Search for the cell housing the specified text and yield its [x, y] center coordinate. 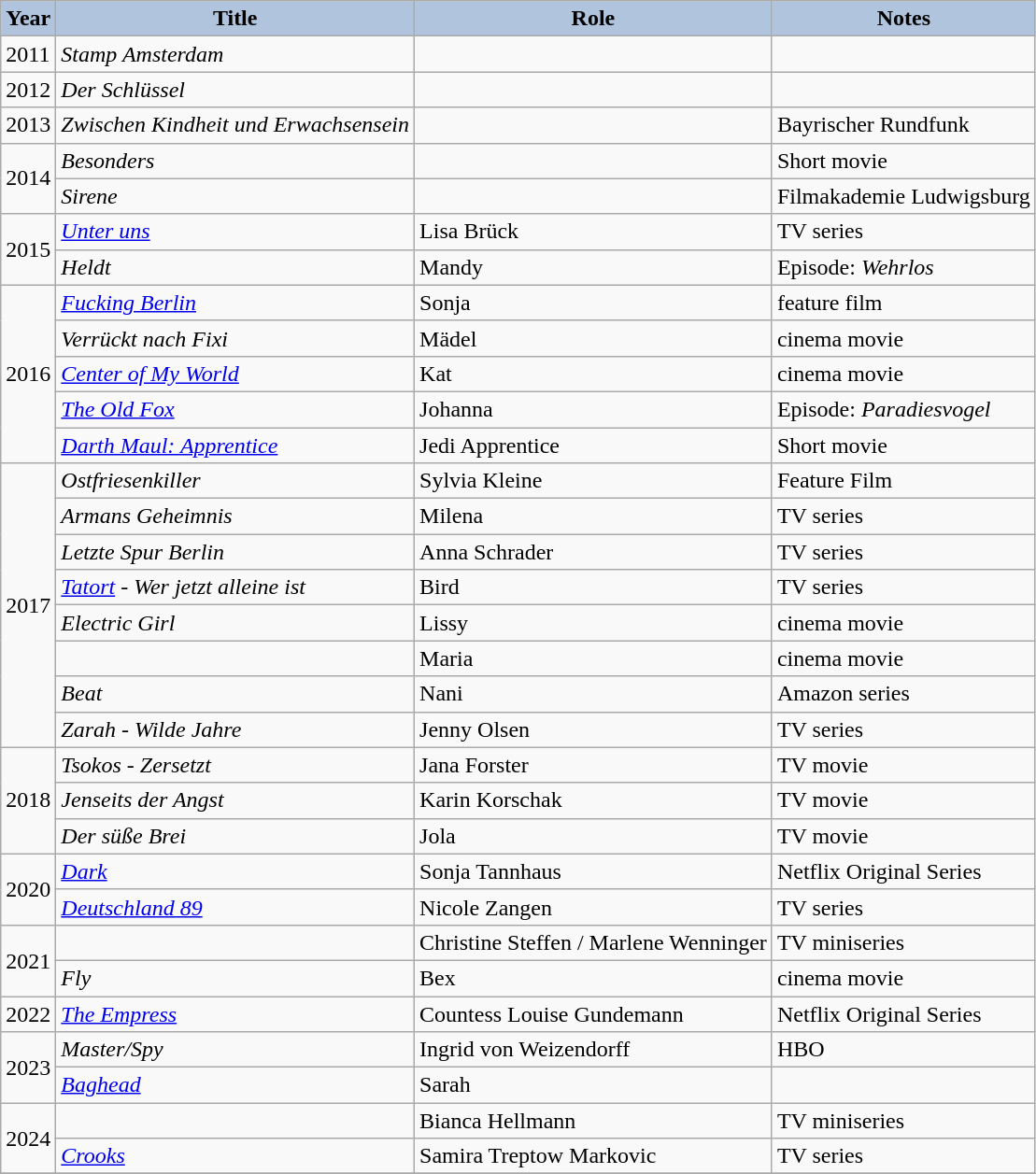
The Empress [235, 1013]
Amazon series [903, 694]
Sarah [594, 1085]
Year [28, 19]
2022 [28, 1013]
Electric Girl [235, 623]
Beat [235, 694]
Bianca Hellmann [594, 1121]
2015 [28, 249]
Bird [594, 587]
Zwischen Kindheit und Erwachsensein [235, 125]
Dark [235, 871]
Der süße Brei [235, 836]
Nicole Zangen [594, 907]
Baghead [235, 1085]
Countess Louise Gundemann [594, 1013]
Ostfriesenkiller [235, 481]
Jenseits der Angst [235, 800]
2014 [28, 178]
Fly [235, 978]
Feature Film [903, 481]
Lisa Brück [594, 232]
Nani [594, 694]
Stamp Amsterdam [235, 54]
2024 [28, 1139]
Anna Schrader [594, 552]
feature film [903, 303]
Heldt [235, 267]
Mädel [594, 338]
Lissy [594, 623]
Kat [594, 374]
Der Schlüssel [235, 90]
Milena [594, 516]
Center of My World [235, 374]
Jedi Apprentice [594, 446]
Samira Treptow Markovic [594, 1156]
2016 [28, 374]
The Old Fox [235, 409]
Sonja [594, 303]
2021 [28, 960]
Episode: Paradiesvogel [903, 409]
Verrückt nach Fixi [235, 338]
2012 [28, 90]
Armans Geheimnis [235, 516]
HBO [903, 1050]
Letzte Spur Berlin [235, 552]
Episode: Wehrlos [903, 267]
2023 [28, 1068]
Mandy [594, 267]
Sylvia Kleine [594, 481]
Ingrid von Weizendorff [594, 1050]
2018 [28, 800]
Sonja Tannhaus [594, 871]
Unter uns [235, 232]
Sirene [235, 196]
Johanna [594, 409]
Filmakademie Ludwigsburg [903, 196]
Role [594, 19]
Jola [594, 836]
Zarah - Wilde Jahre [235, 729]
Master/Spy [235, 1050]
Crooks [235, 1156]
Karin Korschak [594, 800]
2013 [28, 125]
2017 [28, 605]
Jenny Olsen [594, 729]
Bayrischer Rundfunk [903, 125]
2011 [28, 54]
Notes [903, 19]
Tsokos - Zersetzt [235, 765]
Tatort - Wer jetzt alleine ist [235, 587]
Bex [594, 978]
Besonders [235, 161]
Darth Maul: Apprentice [235, 446]
Maria [594, 658]
Fucking Berlin [235, 303]
Christine Steffen / Marlene Wenninger [594, 942]
Jana Forster [594, 765]
2020 [28, 889]
Deutschland 89 [235, 907]
Title [235, 19]
